Scan for the cell matching the given text and deliver its [x, y] coordinate at center. 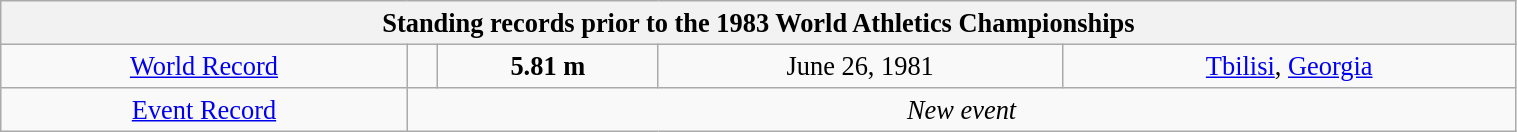
5.81 m [548, 66]
World Record [204, 66]
Standing records prior to the 1983 World Athletics Championships [758, 22]
Event Record [204, 109]
June 26, 1981 [860, 66]
New event [962, 109]
Tbilisi, Georgia [1289, 66]
